Extract the [X, Y] coordinate from the center of the cell holding the provided text.  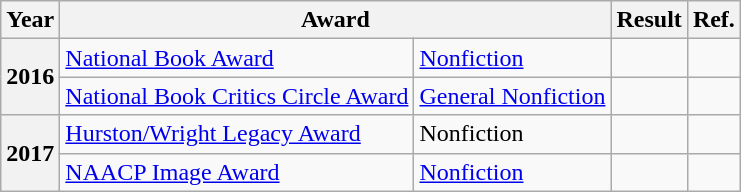
NAACP Image Award [237, 172]
Hurston/Wright Legacy Award [237, 134]
National Book Award [237, 58]
Result [649, 20]
Award [336, 20]
2016 [30, 77]
General Nonfiction [512, 96]
2017 [30, 153]
Ref. [714, 20]
Year [30, 20]
National Book Critics Circle Award [237, 96]
